For the text-containing cell, return its midpoint in [x, y] coordinate format. 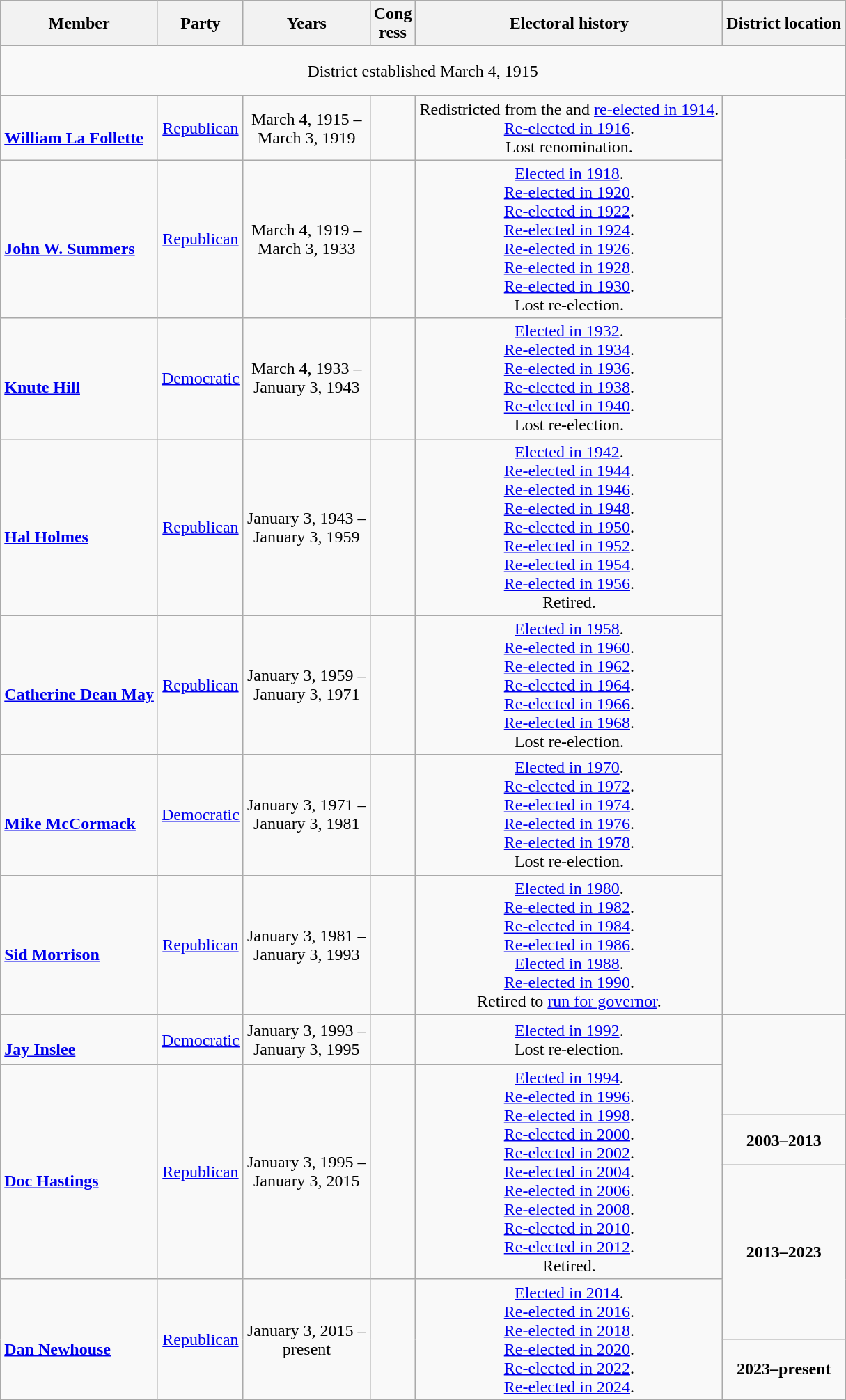
Years [306, 24]
March 4, 1919 –March 3, 1933 [306, 239]
Hal Holmes [79, 527]
Elected in 2014.Re-elected in 2016.Re-elected in 2018.Re-elected in 2020.Re-elected in 2022.Re-elected in 2024. [570, 1339]
District location [784, 24]
Catherine Dean May [79, 685]
Congress [393, 24]
January 3, 1959 –January 3, 1971 [306, 685]
Elected in 1992.Lost re-election. [570, 1039]
2003–2013 [784, 1140]
Member [79, 24]
January 3, 1971 –January 3, 1981 [306, 815]
January 3, 1993 –January 3, 1995 [306, 1039]
March 4, 1933 –January 3, 1943 [306, 379]
Mike McCormack [79, 815]
Elected in 1980.Re-elected in 1982.Re-elected in 1984.Re-elected in 1986.Elected in 1988.Re-elected in 1990.Retired to run for governor. [570, 945]
District established March 4, 1915 [423, 71]
January 3, 1981 –January 3, 1993 [306, 945]
Dan Newhouse [79, 1339]
Jay Inslee [79, 1039]
Electoral history [570, 24]
Sid Morrison [79, 945]
John W. Summers [79, 239]
Doc Hastings [79, 1172]
Elected in 1970.Re-elected in 1972.Re-elected in 1974.Re-elected in 1976.Re-elected in 1978.Lost re-election. [570, 815]
January 3, 1943 –January 3, 1959 [306, 527]
William La Follette [79, 128]
Elected in 1958.Re-elected in 1960.Re-elected in 1962.Re-elected in 1964.Re-elected in 1966.Re-elected in 1968.Lost re-election. [570, 685]
2023–present [784, 1370]
Party [201, 24]
January 3, 2015 –present [306, 1339]
Elected in 1932.Re-elected in 1934.Re-elected in 1936.Re-elected in 1938.Re-elected in 1940.Lost re-election. [570, 379]
Elected in 1918.Re-elected in 1920.Re-elected in 1922.Re-elected in 1924.Re-elected in 1926.Re-elected in 1928.Re-elected in 1930.Lost re-election. [570, 239]
Knute Hill [79, 379]
Redistricted from the and re-elected in 1914.Re-elected in 1916.Lost renomination. [570, 128]
January 3, 1995 –January 3, 2015 [306, 1172]
March 4, 1915 –March 3, 1919 [306, 128]
2013–2023 [784, 1252]
